Scan for the cell matching the given text and deliver its [x, y] coordinate at center. 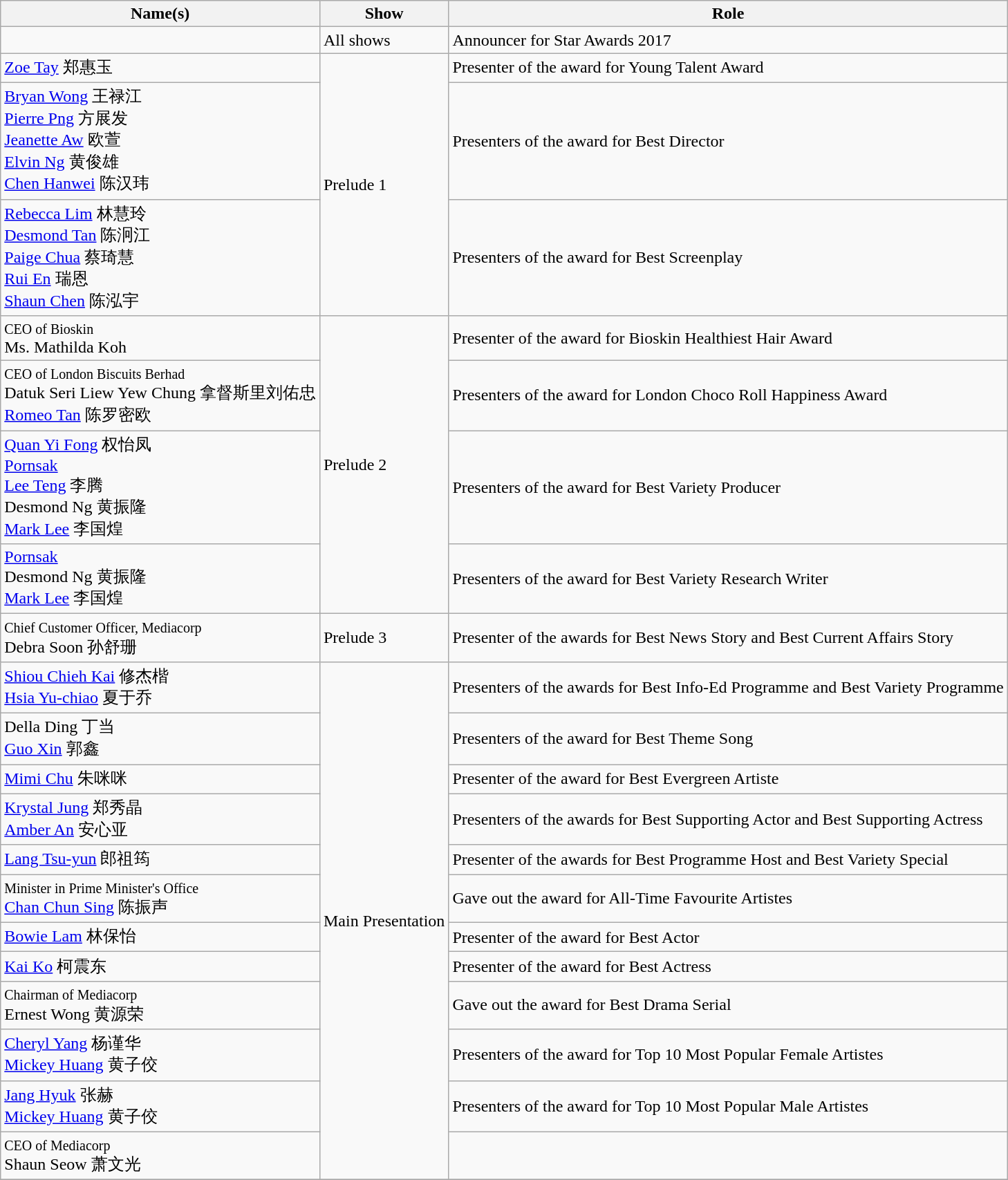
Cheryl Yang 杨谨华 Mickey Huang 黄子佼 [160, 1055]
Presenters of the award for Top 10 Most Popular Female Artistes [728, 1055]
Zoe Tay 郑惠玉 [160, 68]
CEO of Bioskin Ms. Mathilda Koh [160, 339]
Gave out the award for All-Time Favourite Artistes [728, 899]
Della Ding 丁当 Guo Xin 郭鑫 [160, 738]
Lang Tsu-yun 郎祖筠 [160, 860]
Shiou Chieh Kai 修杰楷 Hsia Yu-chiao 夏于乔 [160, 687]
Name(s) [160, 14]
Presenters of the award for London Choco Roll Happiness Award [728, 395]
Presenter of the award for Bioskin Healthiest Hair Award [728, 339]
Presenter of the award for Best Evergreen Artiste [728, 780]
Presenters of the award for Top 10 Most Popular Male Artistes [728, 1106]
Presenter of the awards for Best Programme Host and Best Variety Special [728, 860]
Rebecca Lim 林慧玲 Desmond Tan 陈泂江 Paige Chua 蔡琦慧 Rui En 瑞恩 Shaun Chen 陈泓宇 [160, 257]
Presenter of the award for Young Talent Award [728, 68]
Presenters of the award for Best Variety Producer [728, 487]
Mimi Chu 朱咪咪 [160, 780]
Presenter of the award for Best Actor [728, 937]
Show [384, 14]
Krystal Jung 郑秀晶 Amber An 安心亚 [160, 819]
Presenters of the awards for Best Info-Ed Programme and Best Variety Programme [728, 687]
Kai Ko 柯震东 [160, 966]
CEO of London Biscuits Berhad Datuk Seri Liew Yew Chung 拿督斯里刘佑忠 Romeo Tan 陈罗密欧 [160, 395]
Quan Yi Fong 权怡凤 Pornsak Lee Teng 李腾 Desmond Ng 黄振隆 Mark Lee 李国煌 [160, 487]
Presenters of the award for Best Variety Research Writer [728, 579]
Presenters of the award for Best Theme Song [728, 738]
All shows [384, 40]
Chairman of Mediacorp Ernest Wong 黄源荣 [160, 1005]
Pornsak Desmond Ng 黄振隆 Mark Lee 李国煌 [160, 579]
Bowie Lam 林保怡 [160, 937]
Role [728, 14]
Prelude 1 [384, 185]
Presenter of the awards for Best News Story and Best Current Affairs Story [728, 638]
Prelude 3 [384, 638]
Chief Customer Officer, Mediacorp Debra Soon 孙舒珊 [160, 638]
Presenters of the awards for Best Supporting Actor and Best Supporting Actress [728, 819]
Presenters of the award for Best Screenplay [728, 257]
Gave out the award for Best Drama Serial [728, 1005]
Presenter of the award for Best Actress [728, 966]
Prelude 2 [384, 465]
Announcer for Star Awards 2017 [728, 40]
Presenters of the award for Best Director [728, 141]
Bryan Wong 王禄江 Pierre Png 方展发 Jeanette Aw 欧萱 Elvin Ng 黄俊雄 Chen Hanwei 陈汉玮 [160, 141]
Main Presentation [384, 921]
Jang Hyuk 张赫 Mickey Huang 黄子佼 [160, 1106]
Minister in Prime Minister's Office Chan Chun Sing 陈振声 [160, 899]
CEO of Mediacorp Shaun Seow 萧文光 [160, 1156]
